Return the (X, Y) coordinate for the center point of the cell that contains the specified text.  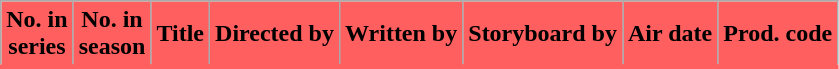
Title (180, 34)
Air date (670, 34)
Directed by (275, 34)
Prod. code (778, 34)
Written by (400, 34)
Storyboard by (543, 34)
No. inseries (37, 34)
No. inseason (112, 34)
